From the cell containing the given text, extract its center point as (X, Y) coordinate. 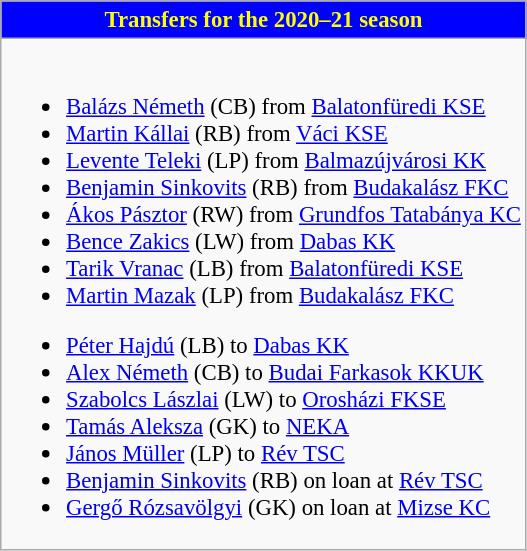
Transfers for the 2020–21 season (264, 20)
